Return (X, Y) of the center of cell containing provided text 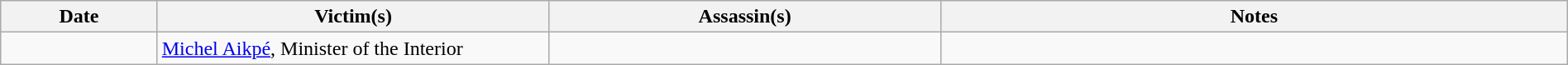
Date (79, 17)
Notes (1254, 17)
Victim(s) (353, 17)
Michel Aikpé, Minister of the Interior (353, 48)
Assassin(s) (745, 17)
